From the cell containing the given text, extract its center point as (X, Y) coordinate. 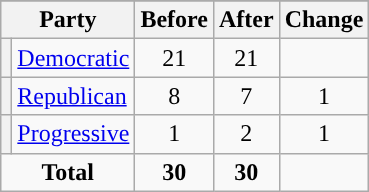
Party (68, 20)
Before (174, 20)
Progressive (74, 134)
7 (246, 96)
2 (246, 134)
Total (68, 172)
8 (174, 96)
Democratic (74, 58)
After (246, 20)
Change (324, 20)
Republican (74, 96)
